Determine the [X, Y] coordinate at the center of the cell enclosing the given text.  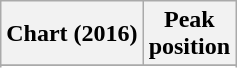
Peak position [189, 34]
Chart (2016) [72, 34]
